For the text-containing cell, return its midpoint in [x, y] coordinate format. 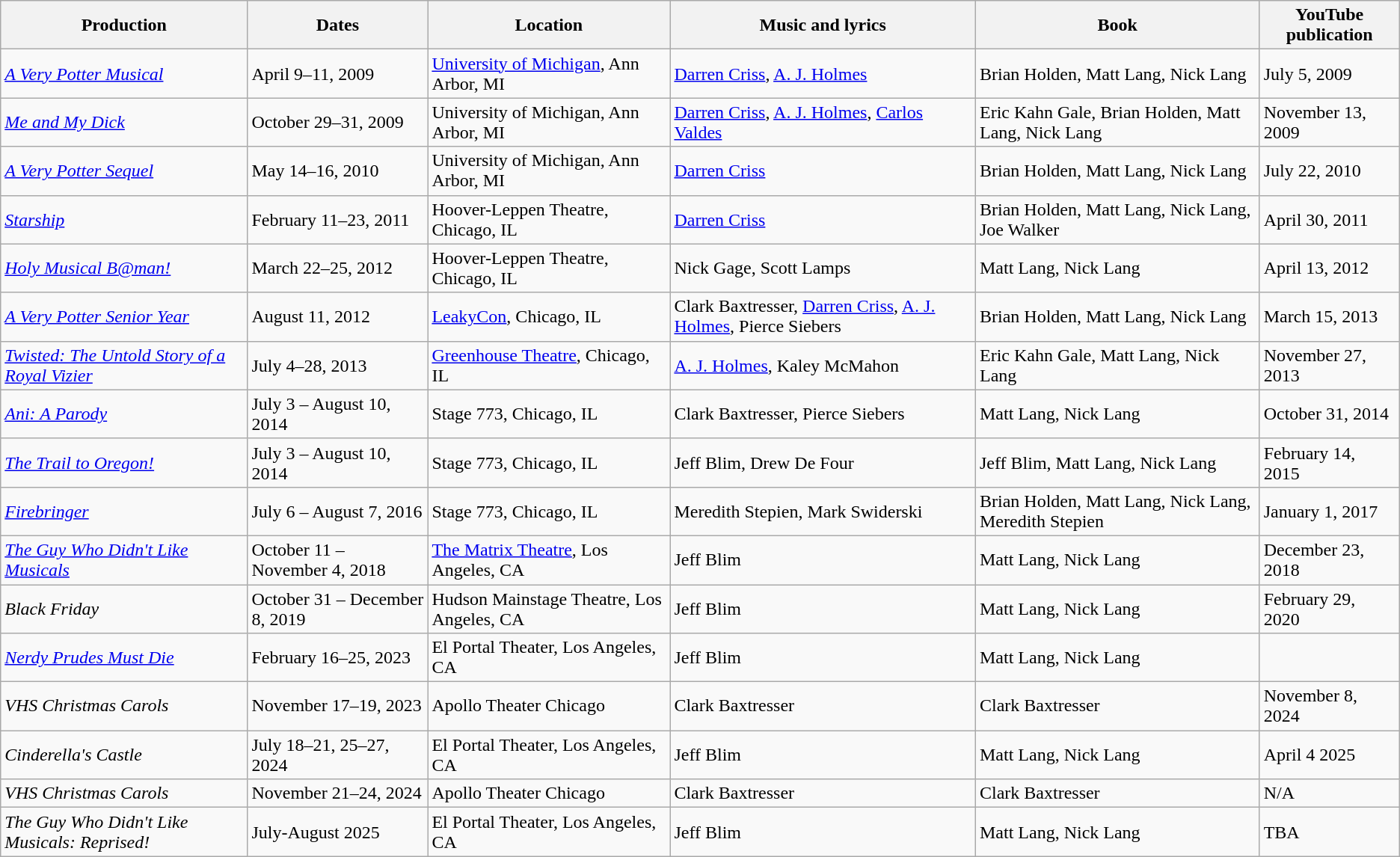
A Very Potter Senior Year [124, 317]
August 11, 2012 [338, 317]
July 6 – August 7, 2016 [338, 512]
A. J. Holmes, Kaley McMahon [823, 365]
Black Friday [124, 609]
April 4 2025 [1330, 755]
The Trail to Oregon! [124, 462]
July 18–21, 25–27, 2024 [338, 755]
Brian Holden, Matt Lang, Nick Lang, Meredith Stepien [1117, 512]
April 9–11, 2009 [338, 73]
February 29, 2020 [1330, 609]
Darren Criss, A. J. Holmes [823, 73]
TBA [1330, 832]
November 21–24, 2024 [338, 793]
The Matrix Theatre, Los Angeles, CA [549, 559]
February 16–25, 2023 [338, 658]
N/A [1330, 793]
October 11 – November 4, 2018 [338, 559]
Jeff Blim, Drew De Four [823, 462]
October 31 – December 8, 2019 [338, 609]
YouTube publication [1330, 25]
Nerdy Prudes Must Die [124, 658]
Music and lyrics [823, 25]
Firebringer [124, 512]
LeakyCon, Chicago, IL [549, 317]
Ani: A Parody [124, 414]
Brian Holden, Matt Lang, Nick Lang, Joe Walker [1117, 220]
A Very Potter Sequel [124, 171]
Clark Baxtresser, Pierce Siebers [823, 414]
Book [1117, 25]
November 17–19, 2023 [338, 706]
November 8, 2024 [1330, 706]
Eric Kahn Gale, Matt Lang, Nick Lang [1117, 365]
April 30, 2011 [1330, 220]
February 11–23, 2011 [338, 220]
Me and My Dick [124, 123]
Greenhouse Theatre, Chicago, IL [549, 365]
March 22–25, 2012 [338, 268]
December 23, 2018 [1330, 559]
October 31, 2014 [1330, 414]
November 27, 2013 [1330, 365]
Production [124, 25]
April 13, 2012 [1330, 268]
The Guy Who Didn't Like Musicals: Reprised! [124, 832]
July-August 2025 [338, 832]
Twisted: The Untold Story of a Royal Vizier [124, 365]
January 1, 2017 [1330, 512]
November 13, 2009 [1330, 123]
Jeff Blim, Matt Lang, Nick Lang [1117, 462]
Clark Baxtresser, Darren Criss, A. J. Holmes, Pierce Siebers [823, 317]
The Guy Who Didn't Like Musicals [124, 559]
Holy Musical B@man! [124, 268]
Eric Kahn Gale, Brian Holden, Matt Lang, Nick Lang [1117, 123]
July 5, 2009 [1330, 73]
Location [549, 25]
Starship [124, 220]
A Very Potter Musical [124, 73]
May 14–16, 2010 [338, 171]
Hudson Mainstage Theatre, Los Angeles, CA [549, 609]
Darren Criss, A. J. Holmes, Carlos Valdes [823, 123]
February 14, 2015 [1330, 462]
March 15, 2013 [1330, 317]
Nick Gage, Scott Lamps [823, 268]
July 22, 2010 [1330, 171]
October 29–31, 2009 [338, 123]
July 4–28, 2013 [338, 365]
Dates [338, 25]
Cinderella's Castle [124, 755]
Meredith Stepien, Mark Swiderski [823, 512]
